Extract the [X, Y] coordinate from the center of the cell holding the provided text.  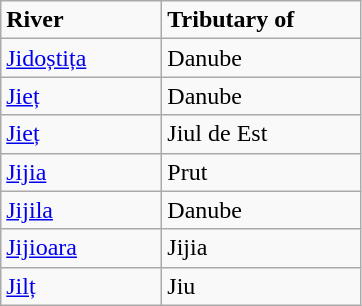
Jiu [262, 286]
Prut [262, 172]
Tributary of [262, 20]
River [82, 20]
Jidoștița [82, 58]
Jijila [82, 210]
Jiul de Est [262, 134]
Jijioara [82, 248]
Jilț [82, 286]
